Provide the [X, Y] coordinate of the cell's center where the given text is located.  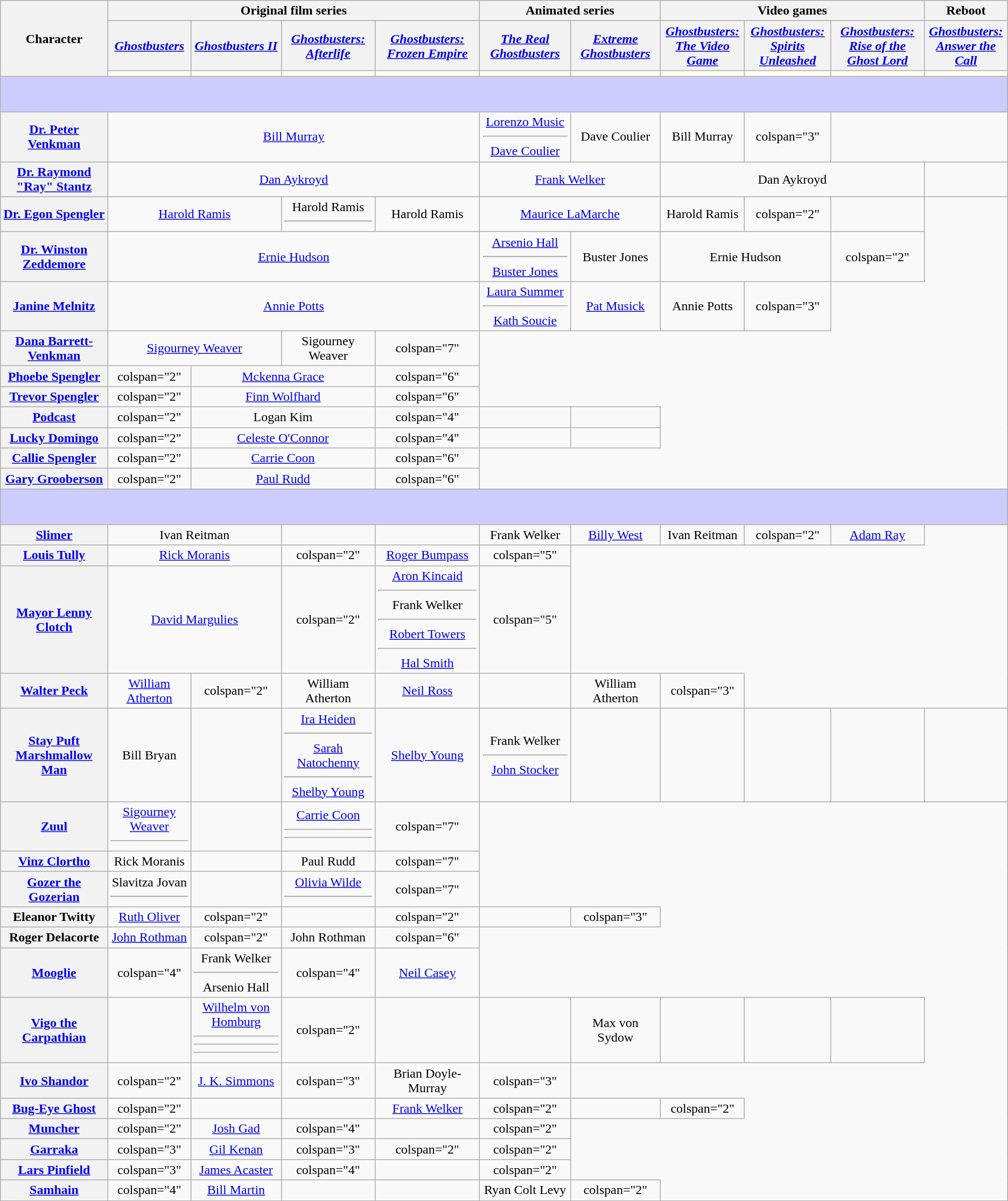
Samhain [54, 1190]
Vinz Clortho [54, 861]
Mayor Lenny Clotch [54, 619]
James Acaster [236, 1170]
Slavitza Jovan [149, 889]
Ghostbusters:Spirits Unleashed [788, 46]
Janine Melnitz [54, 306]
Ghostbusters II [236, 46]
Dr. Raymond "Ray" Stantz [54, 179]
Dr. Peter Venkman [54, 137]
Neil Casey [428, 973]
Zuul [54, 826]
Aron KincaidFrank WelkerRobert TowersHal Smith [428, 619]
Callie Spengler [54, 458]
Laura SummerKath Soucie [526, 306]
Bug-Eye Ghost [54, 1108]
Adam Ray [878, 535]
Original film series [294, 11]
Billy West [615, 535]
Extreme Ghostbusters [615, 46]
Roger Bumpass [428, 555]
Vigo the Carpathian [54, 1030]
Eleanor Twitty [54, 917]
Max von Sydow [615, 1030]
Reboot [966, 11]
Walter Peck [54, 690]
Louis Tully [54, 555]
Garraka [54, 1149]
Finn Wolfhard [283, 397]
Ghostbusters: Afterlife [328, 46]
Gil Kenan [236, 1149]
Character [54, 39]
Buster Jones [615, 256]
Ghostbusters: Frozen Empire [428, 46]
Ruth Oliver [149, 917]
Roger Delacorte [54, 938]
Stay Puft Marshmallow Man [54, 755]
Celeste O'Connor [283, 438]
Animated series [570, 11]
Pat Musick [615, 306]
Trevor Spengler [54, 397]
Arsenio HallBuster Jones [526, 256]
Neil Ross [428, 690]
Lorenzo MusicDave Coulier [526, 137]
J. K. Simmons [236, 1080]
Phoebe Spengler [54, 376]
Ivo Shandor [54, 1080]
Bill Martin [236, 1190]
Video games [792, 11]
David Margulies [194, 619]
Lucky Domingo [54, 438]
Ghostbusters [149, 46]
Ira HeidenSarah NatochennyShelby Young [328, 755]
Lars Pinfield [54, 1170]
The Real Ghostbusters [526, 46]
Wilhelm von Homburg [236, 1030]
Maurice LaMarche [570, 214]
Dave Coulier [615, 137]
Dr. Egon Spengler [54, 214]
Gozer the Gozerian [54, 889]
Ryan Colt Levy [526, 1190]
Ghostbusters:The Video Game [702, 46]
Shelby Young [428, 755]
Dr. Winston Zeddemore [54, 256]
Logan Kim [283, 417]
Mooglie [54, 973]
Gary Grooberson [54, 479]
Ghostbusters:Rise of the Ghost Lord [878, 46]
Ghostbusters:Answer the Call [966, 46]
Frank WelkerArsenio Hall [236, 973]
Olivia Wilde [328, 889]
Dana Barrett-Venkman [54, 348]
Podcast [54, 417]
Slimer [54, 535]
Bill Bryan [149, 755]
Muncher [54, 1129]
Mckenna Grace [283, 376]
Brian Doyle-Murray [428, 1080]
Josh Gad [236, 1129]
Frank WelkerJohn Stocker [526, 755]
